Pinpoint the cell where the given text exists, returning its (X, Y) midpoint coordinate. 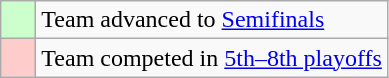
Team advanced to Semifinals (212, 20)
Team competed in 5th–8th playoffs (212, 58)
